Scan for the cell matching the given text and deliver its [X, Y] coordinate at center. 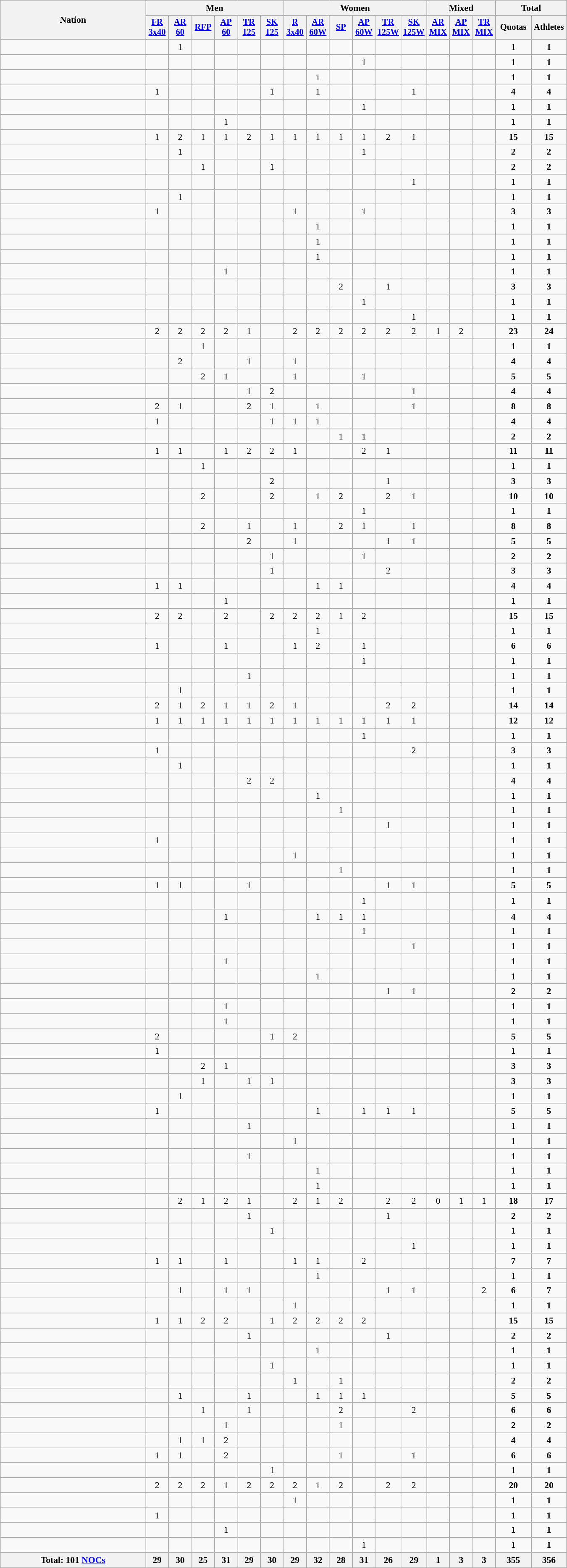
0 [438, 1201]
25 [203, 1560]
26 [388, 1560]
TR 125 [249, 28]
18 [513, 1201]
23 [513, 331]
SK 125 [272, 28]
17 [549, 1201]
356 [549, 1560]
R 3x40 [295, 28]
TR 125W [388, 28]
Quotas [513, 28]
Athletes [549, 28]
Men [215, 8]
Total: 101 NOCs [73, 1560]
FR 3x40 [157, 28]
SK 125W [414, 28]
AR 60W [318, 28]
RFP [203, 28]
SP [341, 28]
Total [531, 8]
AP 60W [364, 28]
Nation [73, 20]
AP 60 [226, 28]
32 [318, 1560]
AP MIX [461, 28]
24 [549, 331]
28 [341, 1560]
AR MIX [438, 28]
AR 60 [180, 28]
Women [355, 8]
355 [513, 1560]
TR MIX [484, 28]
Mixed [461, 8]
